Return [x, y] of the center of cell containing provided text 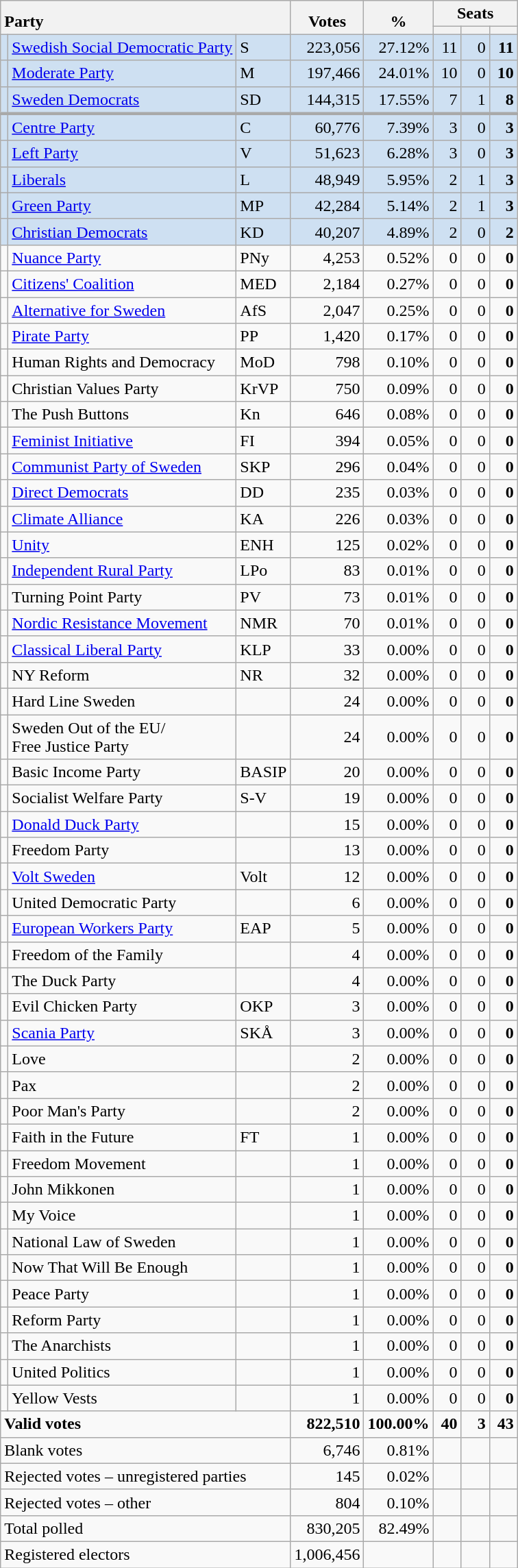
NY Reform [122, 675]
Kn [263, 415]
Socialist Welfare Party [122, 798]
AfS [263, 310]
Seats [476, 14]
NR [263, 675]
United Politics [122, 1372]
Swedish Social Democratic Party [122, 47]
John Mikkonen [122, 1190]
S [263, 47]
296 [328, 467]
Communist Party of Sweden [122, 467]
235 [328, 493]
70 [328, 623]
ENH [263, 545]
LPo [263, 571]
Reform Party [122, 1320]
100.00% [399, 1424]
Now That Will Be Enough [122, 1268]
OKP [263, 1007]
Nordic Resistance Movement [122, 623]
Volt Sweden [122, 877]
The Duck Party [122, 981]
12 [328, 877]
Alternative for Sweden [122, 310]
The Push Buttons [122, 415]
PNy [263, 258]
The Anarchists [122, 1346]
750 [328, 389]
0.81% [399, 1450]
2,184 [328, 284]
Love [122, 1059]
42,284 [328, 206]
Left Party [122, 154]
V [263, 154]
48,949 [328, 180]
0.09% [399, 389]
Votes [328, 18]
PV [263, 597]
0.27% [399, 284]
8 [503, 100]
7 [447, 100]
Total polled [145, 1528]
0.08% [399, 415]
Sweden Democrats [122, 100]
DD [263, 493]
Centre Party [122, 127]
Moderate Party [122, 73]
0.04% [399, 467]
S-V [263, 798]
Independent Rural Party [122, 571]
SD [263, 100]
15 [328, 824]
Evil Chicken Party [122, 1007]
Nuance Party [122, 258]
0.17% [399, 336]
43 [503, 1424]
MED [263, 284]
Citizens' Coalition [122, 284]
27.12% [399, 47]
0.05% [399, 441]
60,776 [328, 127]
40 [447, 1424]
32 [328, 675]
Yellow Vests [122, 1398]
197,466 [328, 73]
National Law of Sweden [122, 1242]
Sweden Out of the EU/Free Justice Party [122, 736]
144,315 [328, 100]
Direct Democrats [122, 493]
L [263, 180]
145 [328, 1476]
822,510 [328, 1424]
Hard Line Sweden [122, 701]
19 [328, 798]
646 [328, 415]
Feminist Initiative [122, 441]
Registered electors [145, 1554]
Basic Income Party [122, 772]
My Voice [122, 1216]
KLP [263, 649]
Freedom Movement [122, 1163]
804 [328, 1502]
Valid votes [145, 1424]
17.55% [399, 100]
Green Party [122, 206]
33 [328, 649]
Unity [122, 545]
4.89% [399, 232]
20 [328, 772]
FI [263, 441]
830,205 [328, 1528]
5 [328, 929]
1,420 [328, 336]
51,623 [328, 154]
Christian Democrats [122, 232]
Classical Liberal Party [122, 649]
13 [328, 850]
223,056 [328, 47]
125 [328, 545]
European Workers Party [122, 929]
Christian Values Party [122, 389]
KrVP [263, 389]
Freedom of the Family [122, 955]
% [399, 18]
Blank votes [145, 1450]
SKÅ [263, 1033]
4,253 [328, 258]
73 [328, 597]
7.39% [399, 127]
Party [145, 18]
Faith in the Future [122, 1137]
6.28% [399, 154]
FT [263, 1137]
226 [328, 519]
5.95% [399, 180]
Poor Man's Party [122, 1111]
24.01% [399, 73]
Freedom Party [122, 850]
EAP [263, 929]
6,746 [328, 1450]
Turning Point Party [122, 597]
6 [328, 903]
Volt [263, 877]
Human Rights and Democracy [122, 363]
82.49% [399, 1528]
MoD [263, 363]
United Democratic Party [122, 903]
1,006,456 [328, 1554]
Liberals [122, 180]
Climate Alliance [122, 519]
PP [263, 336]
5.14% [399, 206]
C [263, 127]
2,047 [328, 310]
KA [263, 519]
Pax [122, 1085]
798 [328, 363]
394 [328, 441]
BASIP [263, 772]
MP [263, 206]
SKP [263, 467]
Scania Party [122, 1033]
Donald Duck Party [122, 824]
Peace Party [122, 1294]
KD [263, 232]
83 [328, 571]
Rejected votes – other [145, 1502]
M [263, 73]
0.52% [399, 258]
40,207 [328, 232]
Rejected votes – unregistered parties [145, 1476]
0.25% [399, 310]
NMR [263, 623]
Pirate Party [122, 336]
